Scan for the cell matching the given text and deliver its (X, Y) coordinate at center. 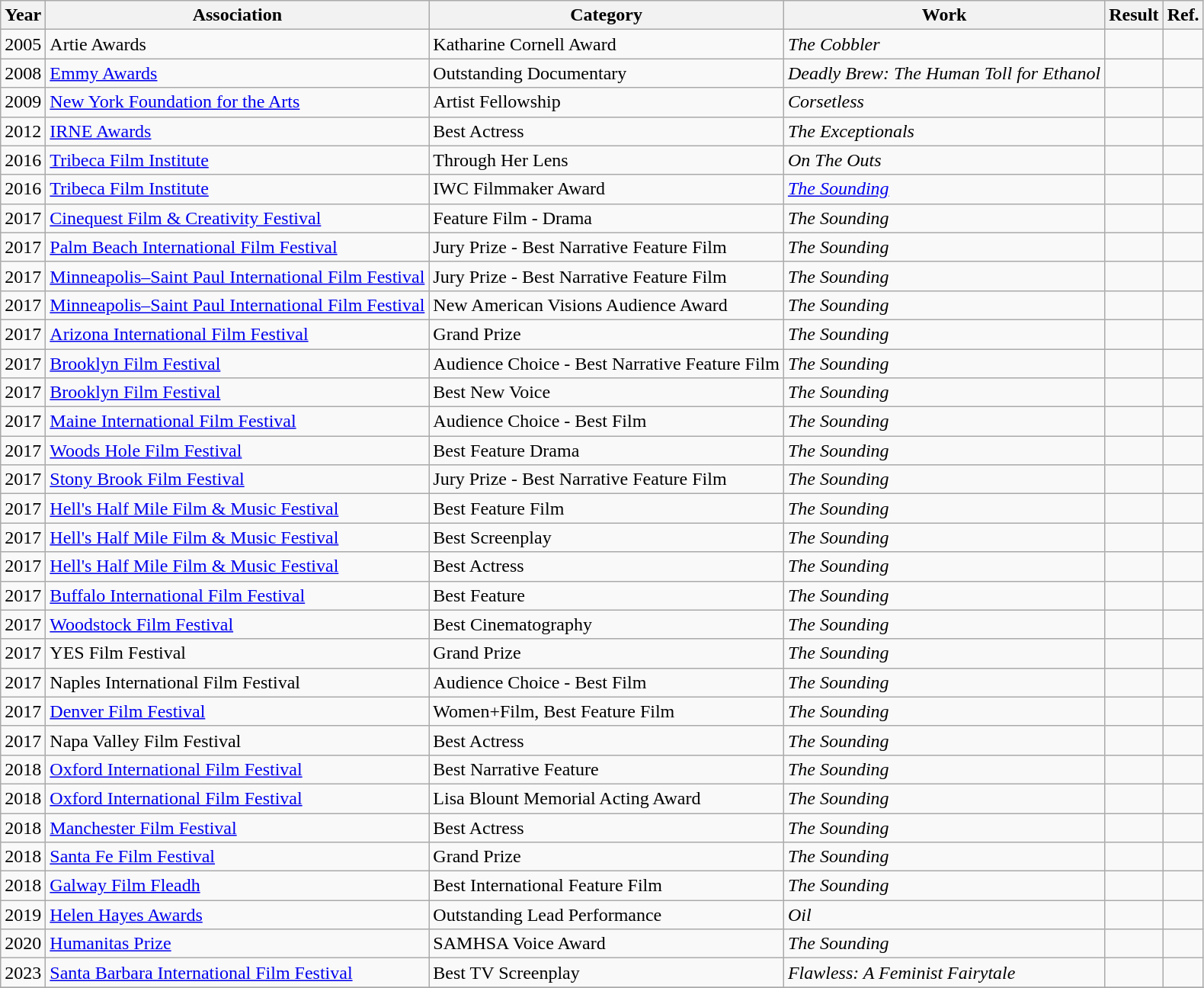
Denver Film Festival (238, 711)
Ref. (1183, 15)
Palm Beach International Film Festival (238, 247)
Lisa Blount Memorial Acting Award (607, 798)
Best Screenplay (607, 537)
Woods Hole Film Festival (238, 451)
Through Her Lens (607, 160)
Maine International Film Festival (238, 422)
Deadly Brew: The Human Toll for Ethanol (943, 73)
Best International Feature Film (607, 886)
2019 (23, 915)
New American Visions Audience Award (607, 305)
Women+Film, Best Feature Film (607, 711)
Best Feature Film (607, 508)
Santa Fe Film Festival (238, 857)
Artie Awards (238, 44)
Woodstock Film Festival (238, 624)
The Cobbler (943, 44)
Best TV Screenplay (607, 973)
New York Foundation for the Arts (238, 102)
The Exceptionals (943, 131)
Arizona International Film Festival (238, 334)
Category (607, 15)
Feature Film - Drama (607, 218)
Helen Hayes Awards (238, 915)
Galway Film Fleadh (238, 886)
Best Cinematography (607, 624)
Santa Barbara International Film Festival (238, 973)
Best Feature Drama (607, 451)
Audience Choice - Best Narrative Feature Film (607, 364)
Katharine Cornell Award (607, 44)
Cinequest Film & Creativity Festival (238, 218)
2008 (23, 73)
Humanitas Prize (238, 944)
Best Narrative Feature (607, 769)
2023 (23, 973)
Stony Brook Film Festival (238, 480)
YES Film Festival (238, 653)
Manchester Film Festival (238, 827)
Outstanding Documentary (607, 73)
Result (1134, 15)
IRNE Awards (238, 131)
2005 (23, 44)
Buffalo International Film Festival (238, 595)
Artist Fellowship (607, 102)
Emmy Awards (238, 73)
Outstanding Lead Performance (607, 915)
On The Outs (943, 160)
Napa Valley Film Festival (238, 740)
Work (943, 15)
Oil (943, 915)
2009 (23, 102)
Naples International Film Festival (238, 682)
Year (23, 15)
Association (238, 15)
Corsetless (943, 102)
2012 (23, 131)
Flawless: A Feminist Fairytale (943, 973)
SAMHSA Voice Award (607, 944)
2020 (23, 944)
Best New Voice (607, 393)
IWC Filmmaker Award (607, 189)
Best Feature (607, 595)
